Output the [X, Y] coordinate of the center of the cell containing the given text.  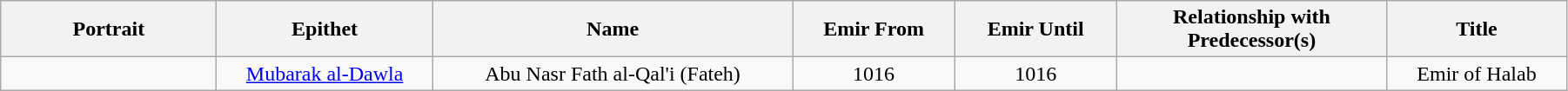
Relationship with Predecessor(s) [1251, 29]
Emir Until [1035, 29]
Epithet [325, 29]
Abu Nasr Fath al-Qal'i (Fateh) [613, 74]
Portrait [109, 29]
Mubarak al-Dawla [325, 74]
Emir of Halab [1478, 74]
Title [1478, 29]
Emir From [874, 29]
Name [613, 29]
